Output the (x, y) coordinate of the center of the cell containing the given text.  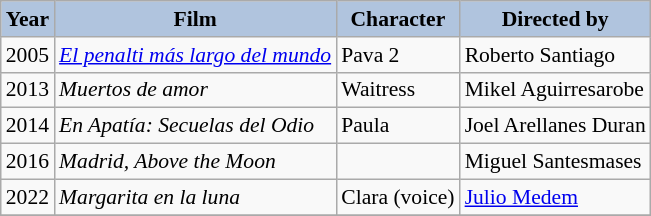
Year (28, 19)
Directed by (556, 19)
Julio Medem (556, 197)
Pava 2 (398, 55)
Madrid, Above the Moon (195, 162)
2013 (28, 90)
El penalti más largo del mundo (195, 55)
2016 (28, 162)
Waitress (398, 90)
Margarita en la luna (195, 197)
Film (195, 19)
Miguel Santesmases (556, 162)
2022 (28, 197)
Joel Arellanes Duran (556, 126)
Paula (398, 126)
Clara (voice) (398, 197)
Muertos de amor (195, 90)
En Apatía: Secuelas del Odio (195, 126)
Character (398, 19)
2005 (28, 55)
2014 (28, 126)
Mikel Aguirresarobe (556, 90)
Roberto Santiago (556, 55)
